Provide the [x, y] coordinate of the cell's center where the given text is located.  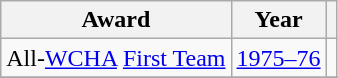
1975–76 [278, 58]
Award [116, 20]
All-WCHA First Team [116, 58]
Year [278, 20]
